Locate the cell with the specified text and output its [x, y] center coordinate. 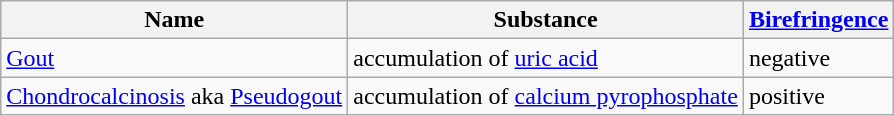
Name [174, 20]
positive [818, 96]
Substance [546, 20]
negative [818, 58]
accumulation of calcium pyrophosphate [546, 96]
accumulation of uric acid [546, 58]
Birefringence [818, 20]
Chondrocalcinosis aka Pseudogout [174, 96]
Gout [174, 58]
